Find where the given text appears and provide that cell's center as (X, Y) coordinate. 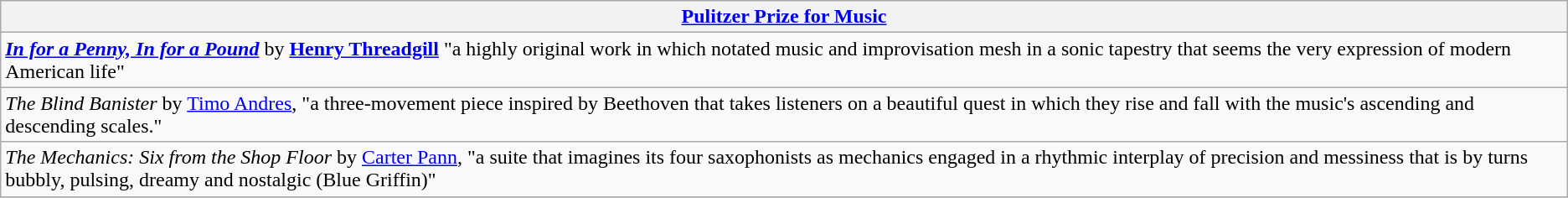
Pulitzer Prize for Music (784, 17)
